Provide the (X, Y) coordinate of the cell's center where the given text is located.  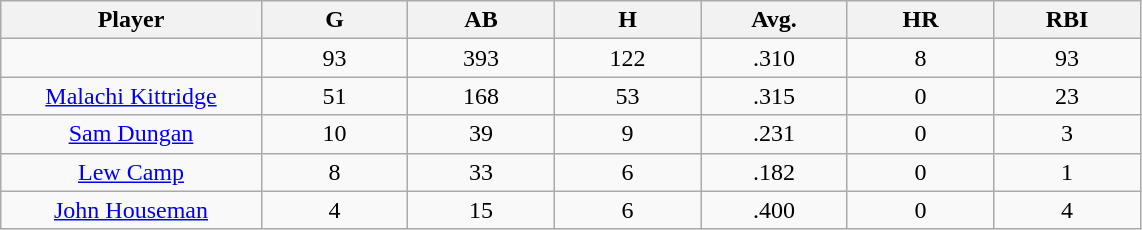
39 (482, 134)
AB (482, 20)
3 (1068, 134)
53 (628, 96)
33 (482, 172)
393 (482, 58)
122 (628, 58)
15 (482, 210)
168 (482, 96)
.182 (774, 172)
.231 (774, 134)
9 (628, 134)
Sam Dungan (131, 134)
.310 (774, 58)
HR (920, 20)
Avg. (774, 20)
Malachi Kittridge (131, 96)
G (334, 20)
1 (1068, 172)
Player (131, 20)
H (628, 20)
23 (1068, 96)
51 (334, 96)
John Houseman (131, 210)
RBI (1068, 20)
.400 (774, 210)
.315 (774, 96)
10 (334, 134)
Lew Camp (131, 172)
